Extract the (x, y) coordinate from the center of the cell holding the provided text.  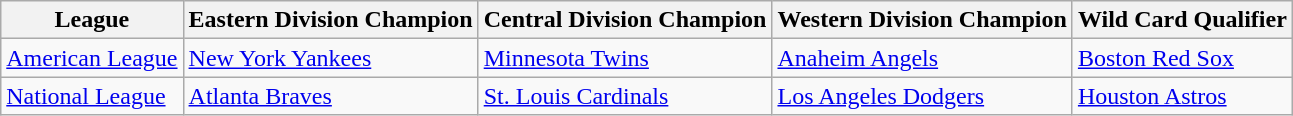
Anaheim Angels (922, 58)
Eastern Division Champion (330, 20)
American League (92, 58)
New York Yankees (330, 58)
Boston Red Sox (1182, 58)
Central Division Champion (625, 20)
League (92, 20)
Western Division Champion (922, 20)
National League (92, 96)
Minnesota Twins (625, 58)
Atlanta Braves (330, 96)
Los Angeles Dodgers (922, 96)
Wild Card Qualifier (1182, 20)
Houston Astros (1182, 96)
St. Louis Cardinals (625, 96)
